Search for the cell housing the specified text and yield its (X, Y) center coordinate. 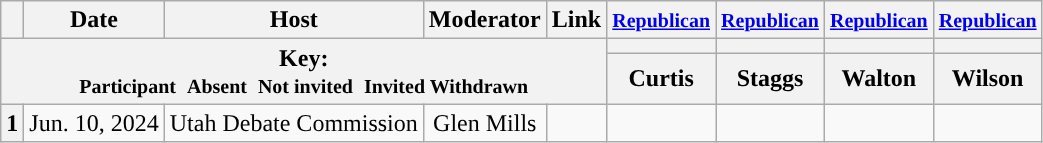
Wilson (988, 78)
Utah Debate Commission (294, 123)
Date (94, 20)
Link (576, 20)
Glen Mills (484, 123)
Jun. 10, 2024 (94, 123)
Key: Participant Absent Not invited Invited Withdrawn (304, 72)
Curtis (662, 78)
Moderator (484, 20)
Staggs (770, 78)
1 (12, 123)
Host (294, 20)
Walton (878, 78)
